Search for the cell housing the specified text and yield its [x, y] center coordinate. 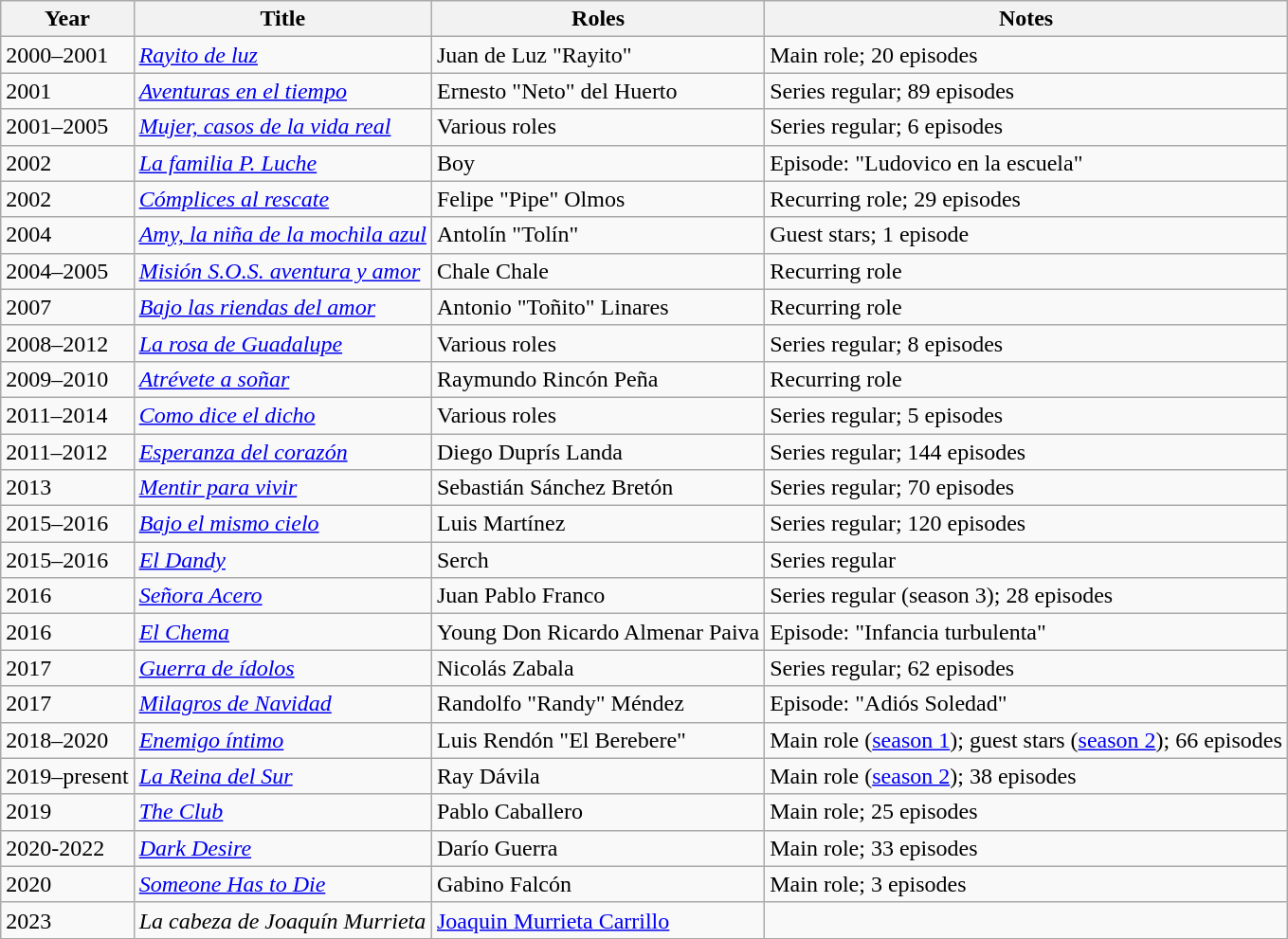
2018–2020 [67, 740]
Main role; 3 episodes [1026, 884]
Main role; 25 episodes [1026, 812]
La Reina del Sur [282, 776]
2011–2012 [67, 452]
Main role; 33 episodes [1026, 848]
Series regular (season 3); 28 episodes [1026, 596]
Antonio "Toñito" Linares [597, 307]
2011–2014 [67, 415]
2000–2001 [67, 55]
Randolfo "Randy" Méndez [597, 704]
El Chema [282, 632]
La cabeza de Joaquín Murrieta [282, 920]
Series regular; 8 episodes [1026, 343]
The Club [282, 812]
Ray Dávila [597, 776]
Dark Desire [282, 848]
Mujer, casos de la vida real [282, 127]
Notes [1026, 19]
2023 [67, 920]
Boy [597, 163]
Guest stars; 1 episode [1026, 235]
Ernesto "Neto" del Huerto [597, 91]
La rosa de Guadalupe [282, 343]
Enemigo íntimo [282, 740]
Title [282, 19]
Mentir para vivir [282, 488]
Antolín "Tolín" [597, 235]
Bajo el mismo cielo [282, 524]
2020 [67, 884]
2004–2005 [67, 271]
Señora Acero [282, 596]
Sebastián Sánchez Bretón [597, 488]
Someone Has to Die [282, 884]
La familia P. Luche [282, 163]
Bajo las riendas del amor [282, 307]
Young Don Ricardo Almenar Paiva [597, 632]
El Dandy [282, 560]
Aventuras en el tiempo [282, 91]
Main role (season 1); guest stars (season 2); 66 episodes [1026, 740]
Luis Martínez [597, 524]
Main role; 20 episodes [1026, 55]
Chale Chale [597, 271]
Series regular; 89 episodes [1026, 91]
2013 [67, 488]
Raymundo Rincón Peña [597, 379]
Guerra de ídolos [282, 668]
Episode: "Infancia turbulenta" [1026, 632]
Juan de Luz "Rayito" [597, 55]
Gabino Falcón [597, 884]
Recurring role; 29 episodes [1026, 199]
2019 [67, 812]
Amy, la niña de la mochila azul [282, 235]
Series regular; 6 episodes [1026, 127]
2001 [67, 91]
Series regular; 62 episodes [1026, 668]
Juan Pablo Franco [597, 596]
2001–2005 [67, 127]
Esperanza del corazón [282, 452]
Year [67, 19]
Serch [597, 560]
Rayito de luz [282, 55]
Darío Guerra [597, 848]
Series regular; 120 episodes [1026, 524]
Atrévete a soñar [282, 379]
Como dice el dicho [282, 415]
Felipe "Pipe" Olmos [597, 199]
Nicolás Zabala [597, 668]
Series regular; 144 episodes [1026, 452]
Pablo Caballero [597, 812]
Cómplices al rescate [282, 199]
2007 [67, 307]
Luis Rendón "El Berebere" [597, 740]
Main role (season 2); 38 episodes [1026, 776]
Series regular; 70 episodes [1026, 488]
2009–2010 [67, 379]
2020-2022 [67, 848]
Roles [597, 19]
Misión S.O.S. aventura y amor [282, 271]
Episode: "Ludovico en la escuela" [1026, 163]
Series regular [1026, 560]
2019–present [67, 776]
Joaquin Murrieta Carrillo [597, 920]
2008–2012 [67, 343]
Milagros de Navidad [282, 704]
Series regular; 5 episodes [1026, 415]
2004 [67, 235]
Episode: "Adiós Soledad" [1026, 704]
Diego Duprís Landa [597, 452]
